Provide the [X, Y] coordinate of the cell's center where the given text is located.  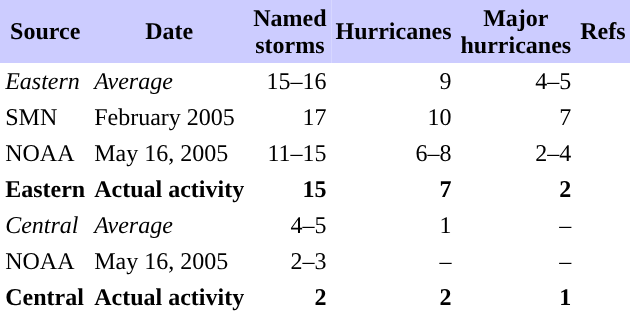
9 [394, 81]
Namedstorms [290, 32]
2 [516, 189]
11–15 [290, 153]
15–16 [290, 81]
1 [394, 225]
Actual activity [170, 189]
Hurricanes [394, 32]
10 [394, 117]
Central [46, 225]
2–3 [290, 261]
Date [170, 32]
6–8 [394, 153]
Majorhurricanes [516, 32]
Refs [603, 32]
2–4 [516, 153]
Source [46, 32]
17 [290, 117]
February 2005 [170, 117]
15 [290, 189]
SMN [46, 117]
